From the cell containing the given text, extract its center point as (X, Y) coordinate. 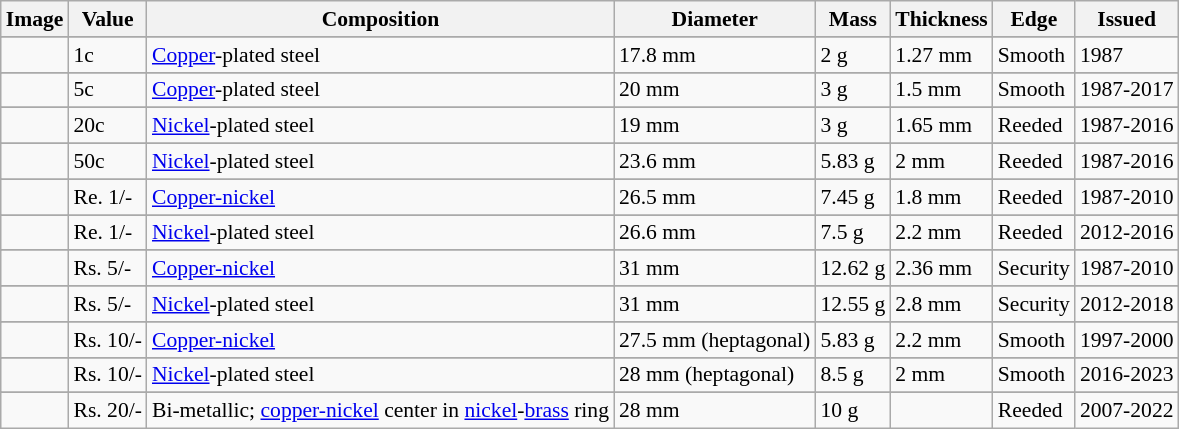
1.27 mm (942, 55)
5c (107, 90)
Edge (1034, 19)
Rs. 20/- (107, 411)
10 g (852, 411)
1987 (1127, 55)
Value (107, 19)
1987-2017 (1127, 90)
12.62 g (852, 269)
17.8 mm (714, 55)
Image (35, 19)
1.65 mm (942, 126)
2007-2022 (1127, 411)
1c (107, 55)
50c (107, 162)
23.6 mm (714, 162)
Issued (1127, 19)
7.5 g (852, 233)
Mass (852, 19)
27.5 mm (heptagonal) (714, 340)
2.36 mm (942, 269)
26.5 mm (714, 197)
2 g (852, 55)
20c (107, 126)
Bi-metallic; copper-nickel center in nickel-brass ring (380, 411)
19 mm (714, 126)
Composition (380, 19)
Diameter (714, 19)
28 mm (714, 411)
8.5 g (852, 375)
Thickness (942, 19)
12.55 g (852, 304)
2012-2016 (1127, 233)
26.6 mm (714, 233)
2.8 mm (942, 304)
1.5 mm (942, 90)
28 mm (heptagonal) (714, 375)
7.45 g (852, 197)
20 mm (714, 90)
2016-2023 (1127, 375)
1997-2000 (1127, 340)
2012-2018 (1127, 304)
1.8 mm (942, 197)
